Determine the [x, y] coordinate at the center of the cell enclosing the given text.  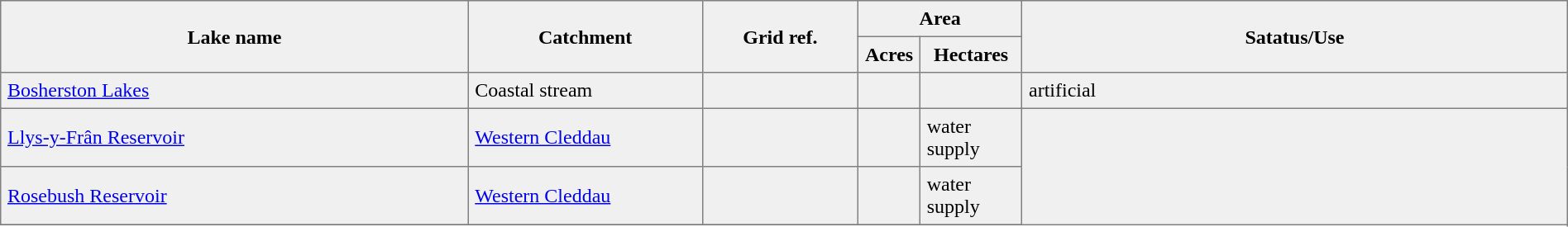
Catchment [586, 36]
Llys-y-Frân Reservoir [235, 137]
Hectares [971, 54]
Rosebush Reservoir [235, 196]
Area [940, 19]
Satatus/Use [1295, 36]
artificial [1295, 91]
Coastal stream [586, 91]
Lake name [235, 36]
Acres [890, 54]
Grid ref. [781, 36]
Bosherston Lakes [235, 91]
